Output the (x, y) coordinate of the center of the cell containing the given text.  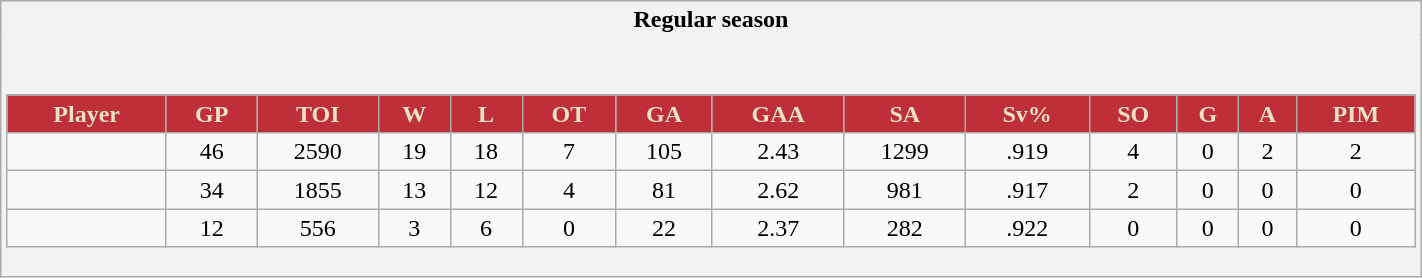
GA (664, 114)
L (486, 114)
2.62 (778, 190)
1299 (904, 152)
22 (664, 228)
OT (569, 114)
GP (212, 114)
W (414, 114)
2590 (318, 152)
981 (904, 190)
A (1267, 114)
Regular season (711, 20)
19 (414, 152)
PIM (1356, 114)
2.37 (778, 228)
46 (212, 152)
18 (486, 152)
G (1208, 114)
13 (414, 190)
1855 (318, 190)
7 (569, 152)
2.43 (778, 152)
GAA (778, 114)
105 (664, 152)
.922 (1027, 228)
282 (904, 228)
6 (486, 228)
SO (1133, 114)
.919 (1027, 152)
Player (86, 114)
.917 (1027, 190)
3 (414, 228)
TOI (318, 114)
81 (664, 190)
Sv% (1027, 114)
556 (318, 228)
34 (212, 190)
SA (904, 114)
